For the text-containing cell, return its midpoint in [X, Y] coordinate format. 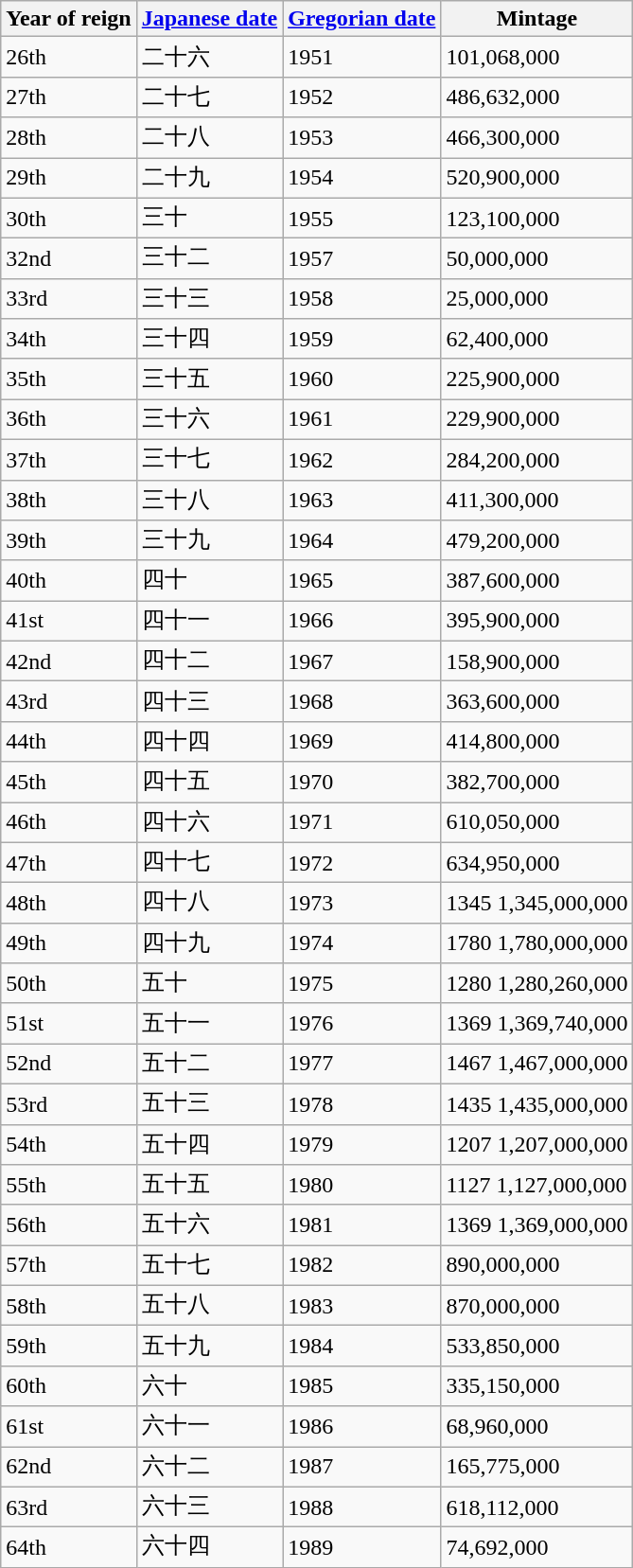
610,050,000 [537, 823]
1435 1,435,000,000 [537, 1103]
634,950,000 [537, 863]
363,600,000 [537, 702]
五十二 [209, 1064]
1974 [361, 943]
41st [68, 621]
五十六 [209, 1224]
43rd [68, 702]
五十四 [209, 1145]
411,300,000 [537, 500]
1961 [361, 420]
1965 [361, 581]
520,900,000 [537, 178]
1977 [361, 1064]
225,900,000 [537, 379]
1971 [361, 823]
335,150,000 [537, 1385]
30th [68, 218]
46th [68, 823]
1953 [361, 138]
35th [68, 379]
Gregorian date [361, 19]
68,960,000 [537, 1427]
六十三 [209, 1506]
Japanese date [209, 19]
48th [68, 903]
1983 [361, 1306]
29th [68, 178]
1963 [361, 500]
45th [68, 782]
三十 [209, 218]
27th [68, 97]
六十 [209, 1385]
1975 [361, 984]
1957 [361, 259]
四十八 [209, 903]
四十四 [209, 742]
1973 [361, 903]
37th [68, 460]
1986 [361, 1427]
二十七 [209, 97]
1967 [361, 661]
五十八 [209, 1306]
466,300,000 [537, 138]
四十二 [209, 661]
1978 [361, 1103]
38th [68, 500]
五十 [209, 984]
三十三 [209, 299]
1981 [361, 1224]
1467 1,467,000,000 [537, 1064]
五十九 [209, 1346]
1207 1,207,000,000 [537, 1145]
870,000,000 [537, 1306]
61st [68, 1427]
64th [68, 1548]
1369 1,369,000,000 [537, 1224]
四十六 [209, 823]
1280 1,280,260,000 [537, 984]
618,112,000 [537, 1506]
三十二 [209, 259]
54th [68, 1145]
44th [68, 742]
三十五 [209, 379]
33rd [68, 299]
53rd [68, 1103]
1951 [361, 57]
382,700,000 [537, 782]
1985 [361, 1385]
50,000,000 [537, 259]
57th [68, 1266]
六十四 [209, 1548]
123,100,000 [537, 218]
1972 [361, 863]
101,068,000 [537, 57]
1982 [361, 1266]
28th [68, 138]
1369 1,369,740,000 [537, 1024]
59th [68, 1346]
1979 [361, 1145]
三十六 [209, 420]
五十七 [209, 1266]
Year of reign [68, 19]
890,000,000 [537, 1266]
1984 [361, 1346]
二十八 [209, 138]
二十六 [209, 57]
1958 [361, 299]
229,900,000 [537, 420]
486,632,000 [537, 97]
1987 [361, 1467]
1988 [361, 1506]
533,850,000 [537, 1346]
四十 [209, 581]
Mintage [537, 19]
52nd [68, 1064]
1959 [361, 339]
74,692,000 [537, 1548]
60th [68, 1385]
四十三 [209, 702]
五十一 [209, 1024]
三十四 [209, 339]
62,400,000 [537, 339]
47th [68, 863]
51st [68, 1024]
1969 [361, 742]
56th [68, 1224]
1968 [361, 702]
32nd [68, 259]
49th [68, 943]
42nd [68, 661]
五十三 [209, 1103]
1127 1,127,000,000 [537, 1185]
63rd [68, 1506]
三十八 [209, 500]
395,900,000 [537, 621]
158,900,000 [537, 661]
1989 [361, 1548]
六十二 [209, 1467]
40th [68, 581]
1966 [361, 621]
55th [68, 1185]
二十九 [209, 178]
1955 [361, 218]
1976 [361, 1024]
五十五 [209, 1185]
36th [68, 420]
165,775,000 [537, 1467]
1962 [361, 460]
25,000,000 [537, 299]
六十一 [209, 1427]
479,200,000 [537, 541]
1954 [361, 178]
39th [68, 541]
三十七 [209, 460]
四十一 [209, 621]
四十七 [209, 863]
414,800,000 [537, 742]
26th [68, 57]
1964 [361, 541]
387,600,000 [537, 581]
四十五 [209, 782]
284,200,000 [537, 460]
1980 [361, 1185]
三十九 [209, 541]
1952 [361, 97]
62nd [68, 1467]
四十九 [209, 943]
1960 [361, 379]
1780 1,780,000,000 [537, 943]
34th [68, 339]
50th [68, 984]
1345 1,345,000,000 [537, 903]
58th [68, 1306]
1970 [361, 782]
